Detect which cell encompasses the target text, then output its (x, y) center coordinate. 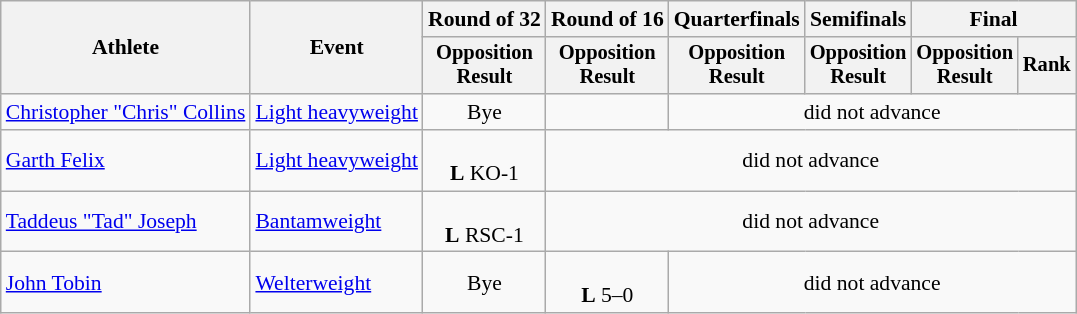
L RSC-1 (484, 222)
Round of 16 (608, 19)
Semifinals (858, 19)
Athlete (126, 48)
Event (336, 48)
Christopher "Chris" Collins (126, 112)
Round of 32 (484, 19)
L 5–0 (608, 282)
John Tobin (126, 282)
Taddeus "Tad" Joseph (126, 222)
Welterweight (336, 282)
Garth Felix (126, 160)
Rank (1047, 66)
Bantamweight (336, 222)
Quarterfinals (737, 19)
L KO-1 (484, 160)
Final (993, 19)
